Output the [x, y] coordinate of the center of the cell containing the given text.  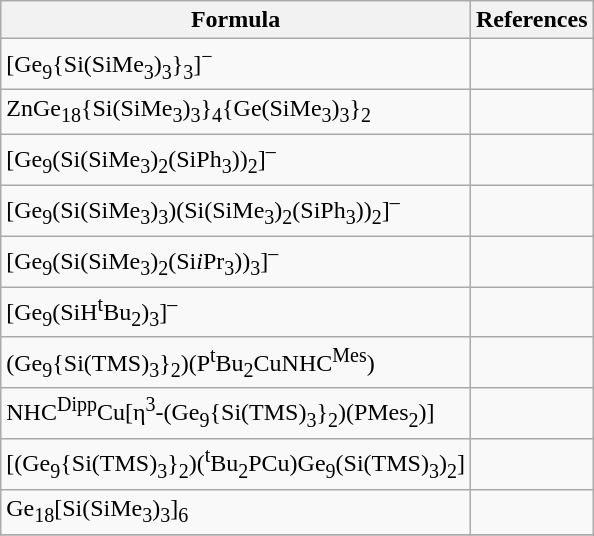
References [532, 20]
[Ge9(Si(SiMe3)2(SiiPr3))3]– [236, 262]
Formula [236, 20]
(Ge9{Si(TMS)3}2)(PtBu2CuNHCMes) [236, 362]
[(Ge9{Si(TMS)3}2)(tBu2PCu)Ge9(Si(TMS)3)2] [236, 464]
NHCDippCu[η3-(Ge9{Si(TMS)3}2)(PMes2)] [236, 414]
Ge18[Si(SiMe3)3]6 [236, 512]
[Ge9(Si(SiMe3)2(SiPh3))2]– [236, 160]
ZnGe18{Si(SiMe3)3}4{Ge(SiMe3)3}2 [236, 112]
[Ge9(Si(SiMe3)3)(Si(SiMe3)2(SiPh3))2]– [236, 210]
[Ge9(SiHtBu2)3]– [236, 312]
[Ge9{Si(SiMe3)3}3]− [236, 64]
